Output the (X, Y) coordinate of the center of the cell containing the given text.  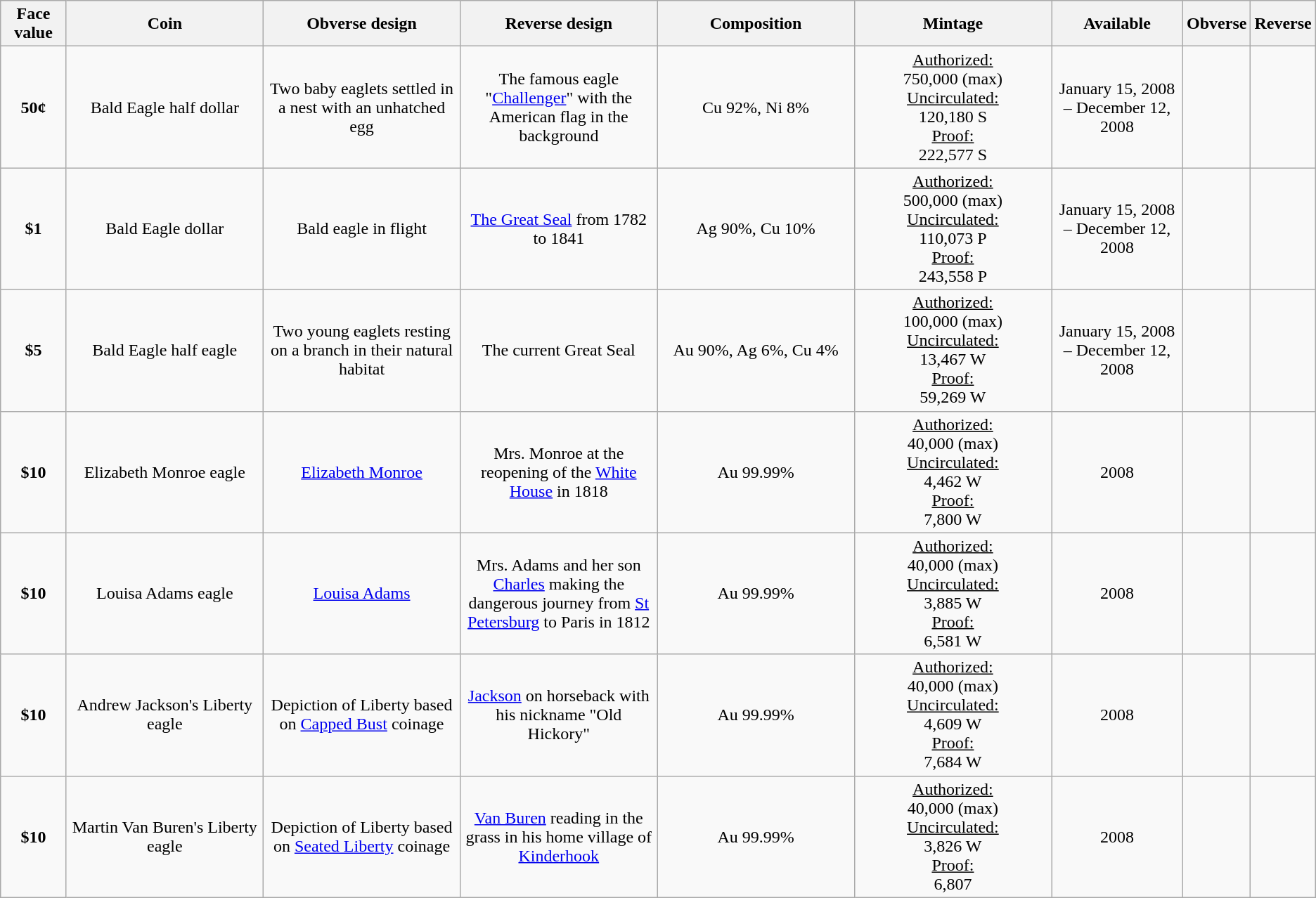
Authorized:40,000 (max)Uncirculated:3,826 WProof:6,807 (953, 836)
$5 (34, 350)
Mintage (953, 24)
The current Great Seal (559, 350)
Louisa Adams (361, 593)
Andrew Jackson's Liberty eagle (164, 715)
Mrs. Adams and her son Charles making the dangerous journey from St Petersburg to Paris in 1812 (559, 593)
Reverse (1283, 24)
Cu 92%, Ni 8% (756, 107)
Composition (756, 24)
Bald Eagle half dollar (164, 107)
Depiction of Liberty based on Capped Bust coinage (361, 715)
Available (1118, 24)
Authorized:750,000 (max)Uncirculated:120,180 SProof:222,577 S (953, 107)
Authorized:100,000 (max)Uncirculated:13,467 WProof:59,269 W (953, 350)
Van Buren reading in the grass in his home village of Kinderhook (559, 836)
Authorized:40,000 (max)Uncirculated:4,462 WProof:7,800 W (953, 472)
Louisa Adams eagle (164, 593)
Authorized:500,000 (max)Uncirculated:110,073 PProof:243,558 P (953, 229)
Au 90%, Ag 6%, Cu 4% (756, 350)
Two baby eaglets settled in a nest with an unhatched egg (361, 107)
Depiction of Liberty based on Seated Liberty coinage (361, 836)
Authorized:40,000 (max)Uncirculated:4,609 WProof:7,684 W (953, 715)
Obverse design (361, 24)
The famous eagle "Challenger" with the American flag in the background (559, 107)
Ag 90%, Cu 10% (756, 229)
Mrs. Monroe at the reopening of the White House in 1818 (559, 472)
The Great Seal from 1782 to 1841 (559, 229)
Reverse design (559, 24)
Elizabeth Monroe (361, 472)
Authorized:40,000 (max)Uncirculated:3,885 WProof:6,581 W (953, 593)
Bald Eagle dollar (164, 229)
50¢ (34, 107)
Jackson on horseback with his nickname "Old Hickory" (559, 715)
Obverse (1217, 24)
Coin (164, 24)
Bald eagle in flight (361, 229)
$1 (34, 229)
Bald Eagle half eagle (164, 350)
Elizabeth Monroe eagle (164, 472)
Martin Van Buren's Liberty eagle (164, 836)
Face value (34, 24)
Two young eaglets resting on a branch in their natural habitat (361, 350)
